Scan for the cell matching the given text and deliver its [x, y] coordinate at center. 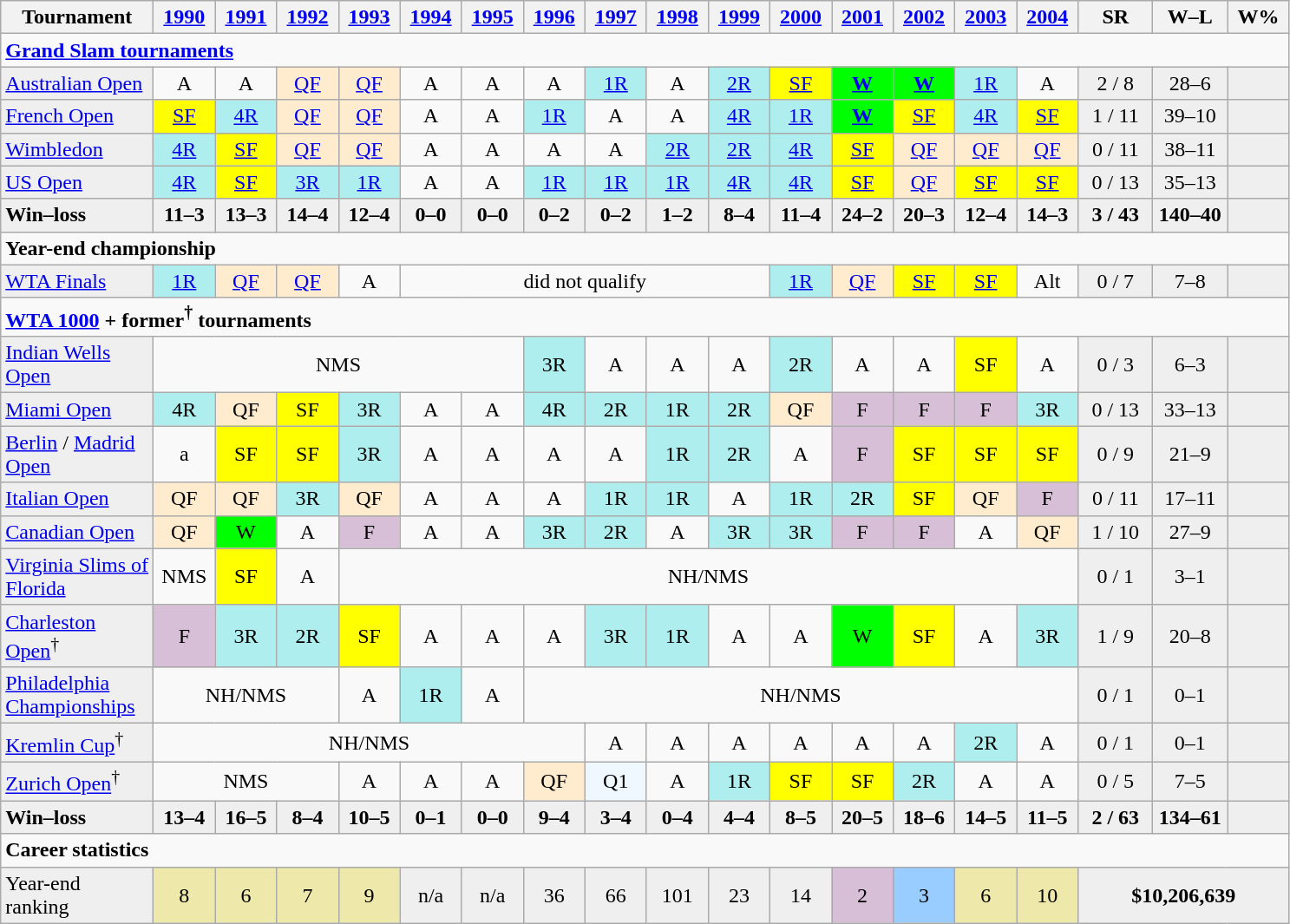
SR [1116, 17]
2002 [925, 17]
French Open [77, 116]
1999 [739, 17]
16–5 [246, 817]
13–3 [246, 215]
14–5 [986, 817]
Berlin / Madrid Open [77, 455]
18–6 [925, 817]
10 [1048, 895]
24–2 [862, 215]
134–61 [1190, 817]
$10,206,639 [1183, 895]
Indian Wells Open [77, 364]
3 [925, 895]
Alt [1048, 281]
0 / 5 [1116, 781]
8–5 [800, 817]
Q1 [616, 781]
0–4 [677, 817]
Philadelphia Championships [77, 696]
11–4 [800, 215]
1990 [184, 17]
US Open [77, 182]
1 / 10 [1116, 532]
140–40 [1190, 215]
1996 [553, 17]
21–9 [1190, 455]
Zurich Open† [77, 781]
36 [553, 895]
28–6 [1190, 83]
66 [616, 895]
2 / 8 [1116, 83]
3 / 43 [1116, 215]
2004 [1048, 17]
9 [370, 895]
14–4 [307, 215]
Year-end championship [645, 248]
7–5 [1190, 781]
3–4 [616, 817]
Kremlin Cup† [77, 743]
17–11 [1190, 499]
a [184, 455]
Charleston Open† [77, 636]
9–4 [553, 817]
33–13 [1190, 410]
Miami Open [77, 410]
101 [677, 895]
6–3 [1190, 364]
Canadian Open [77, 532]
W% [1258, 17]
WTA 1000 + former† tournaments [645, 318]
3–1 [1190, 576]
0 / 3 [1116, 364]
35–13 [1190, 182]
Italian Open [77, 499]
11–5 [1048, 817]
2 [862, 895]
1992 [307, 17]
1–2 [677, 215]
Grand Slam tournaments [645, 50]
39–10 [1190, 116]
7 [307, 895]
Wimbledon [77, 149]
14 [800, 895]
10–5 [370, 817]
8 [184, 895]
W–L [1190, 17]
Australian Open [77, 83]
Career statistics [645, 850]
20–3 [925, 215]
Virginia Slims of Florida [77, 576]
2003 [986, 17]
38–11 [1190, 149]
2001 [862, 17]
1 / 9 [1116, 636]
20–5 [862, 817]
20–8 [1190, 636]
did not qualify [585, 281]
WTA Finals [77, 281]
1994 [430, 17]
4–4 [739, 817]
14–3 [1048, 215]
1993 [370, 17]
2000 [800, 17]
Tournament [77, 17]
23 [739, 895]
0 / 9 [1116, 455]
1991 [246, 17]
Year-end ranking [77, 895]
1997 [616, 17]
1995 [493, 17]
13–4 [184, 817]
27–9 [1190, 532]
1 / 11 [1116, 116]
11–3 [184, 215]
2 / 63 [1116, 817]
7–8 [1190, 281]
1998 [677, 17]
0 / 7 [1116, 281]
